Find where the given text appears and provide that cell's center as (X, Y) coordinate. 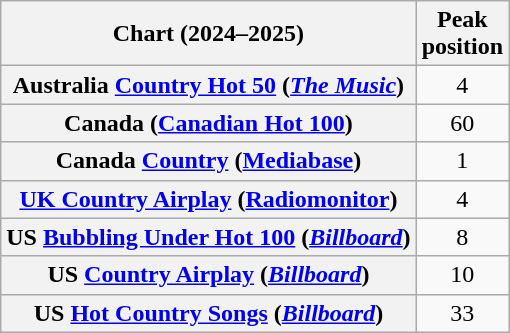
Chart (2024–2025) (208, 34)
10 (462, 275)
US Hot Country Songs (Billboard) (208, 313)
US Bubbling Under Hot 100 (Billboard) (208, 237)
US Country Airplay (Billboard) (208, 275)
Peakposition (462, 34)
Canada (Canadian Hot 100) (208, 123)
33 (462, 313)
Canada Country (Mediabase) (208, 161)
1 (462, 161)
UK Country Airplay (Radiomonitor) (208, 199)
Australia Country Hot 50 (The Music) (208, 85)
8 (462, 237)
60 (462, 123)
